Pinpoint the cell where the given text exists, returning its [x, y] midpoint coordinate. 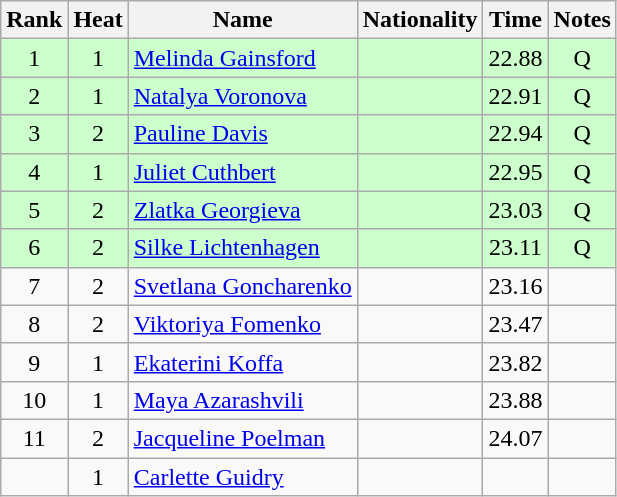
5 [34, 210]
22.94 [516, 134]
8 [34, 324]
Heat [98, 20]
24.07 [516, 438]
Maya Azarashvili [242, 400]
10 [34, 400]
4 [34, 172]
Nationality [420, 20]
11 [34, 438]
Juliet Cuthbert [242, 172]
Viktoriya Fomenko [242, 324]
Melinda Gainsford [242, 58]
9 [34, 362]
Silke Lichtenhagen [242, 248]
23.03 [516, 210]
22.88 [516, 58]
Zlatka Georgieva [242, 210]
Time [516, 20]
22.95 [516, 172]
23.88 [516, 400]
7 [34, 286]
23.47 [516, 324]
Ekaterini Koffa [242, 362]
Svetlana Goncharenko [242, 286]
Pauline Davis [242, 134]
Name [242, 20]
Rank [34, 20]
Notes [582, 20]
Natalya Voronova [242, 96]
23.82 [516, 362]
23.16 [516, 286]
22.91 [516, 96]
23.11 [516, 248]
3 [34, 134]
Jacqueline Poelman [242, 438]
6 [34, 248]
Carlette Guidry [242, 477]
